Find where the given text appears and provide that cell's center as (X, Y) coordinate. 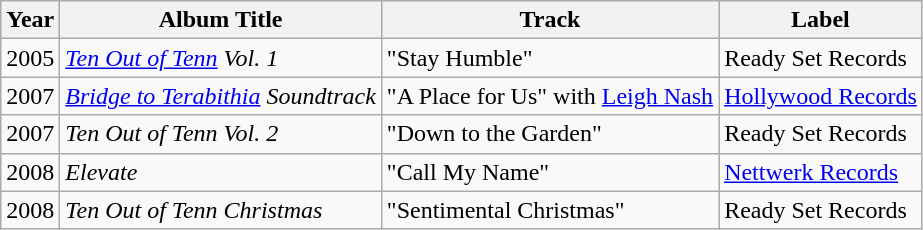
Ten Out of Tenn Vol. 1 (221, 58)
Year (30, 20)
"Call My Name" (550, 172)
Ten Out of Tenn Vol. 2 (221, 134)
Ten Out of Tenn Christmas (221, 210)
"A Place for Us" with Leigh Nash (550, 96)
"Sentimental Christmas" (550, 210)
Elevate (221, 172)
"Down to the Garden" (550, 134)
Bridge to Terabithia Soundtrack (221, 96)
Hollywood Records (821, 96)
Track (550, 20)
"Stay Humble" (550, 58)
Nettwerk Records (821, 172)
2005 (30, 58)
Label (821, 20)
Album Title (221, 20)
